Capture the cell that displays the provided text and extract its (X, Y) central coordinate. 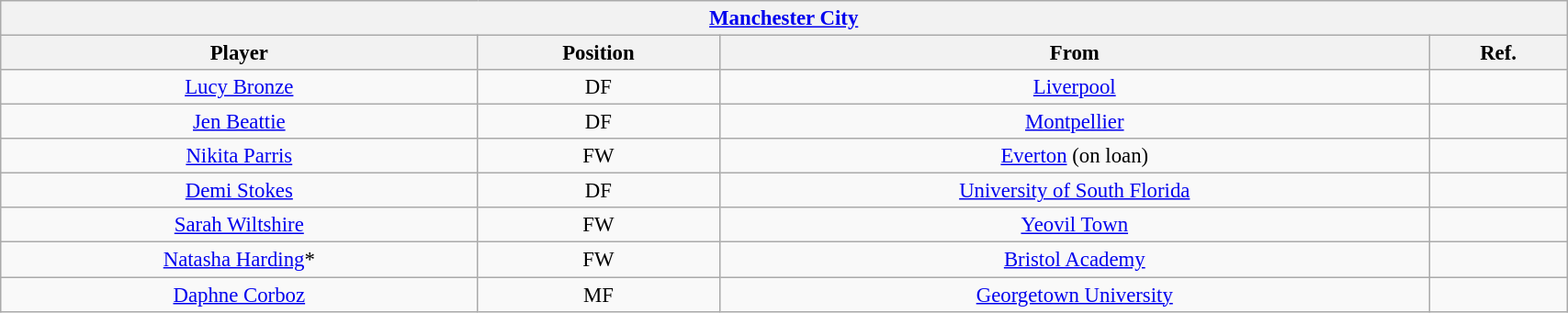
Manchester City (784, 18)
Bristol Academy (1075, 260)
Position (599, 53)
Natasha Harding* (239, 260)
Lucy Bronze (239, 87)
MF (599, 295)
Demi Stokes (239, 191)
Everton (on loan) (1075, 156)
Montpellier (1075, 122)
Jen Beattie (239, 122)
Player (239, 53)
Daphne Corboz (239, 295)
Ref. (1499, 53)
University of South Florida (1075, 191)
From (1075, 53)
Liverpool (1075, 87)
Nikita Parris (239, 156)
Georgetown University (1075, 295)
Sarah Wiltshire (239, 225)
Yeovil Town (1075, 225)
